Identify which cell holds the provided text, then report its (X, Y) central coordinate. 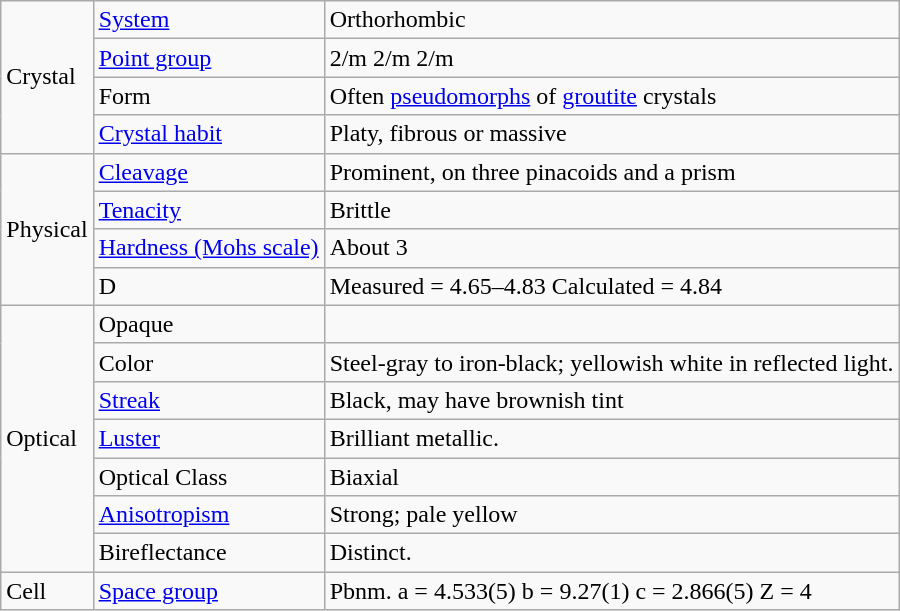
Space group (208, 591)
System (208, 20)
Bireflectance (208, 553)
Opaque (208, 324)
Distinct. (612, 553)
Streak (208, 400)
Brittle (612, 210)
Form (208, 96)
Orthorhombic (612, 20)
Hardness (Mohs scale) (208, 248)
Cell (47, 591)
Platy, fibrous or massive (612, 134)
About 3 (612, 248)
Brilliant metallic. (612, 438)
Biaxial (612, 477)
Optical Class (208, 477)
Point group (208, 58)
Black, may have brownish tint (612, 400)
Often pseudomorphs of groutite crystals (612, 96)
D (208, 286)
Physical (47, 229)
Strong; pale yellow (612, 515)
Color (208, 362)
Anisotropism (208, 515)
Measured = 4.65–4.83 Calculated = 4.84 (612, 286)
Prominent, on three pinacoids and a prism (612, 172)
Crystal habit (208, 134)
Steel-gray to iron-black; yellowish white in reflected light. (612, 362)
Tenacity (208, 210)
2/m 2/m 2/m (612, 58)
Optical (47, 438)
Cleavage (208, 172)
Luster (208, 438)
Crystal (47, 77)
Pbnm. a = 4.533(5) b = 9.27(1) c = 2.866(5) Z = 4 (612, 591)
